From the cell containing the given text, extract its center point as [x, y] coordinate. 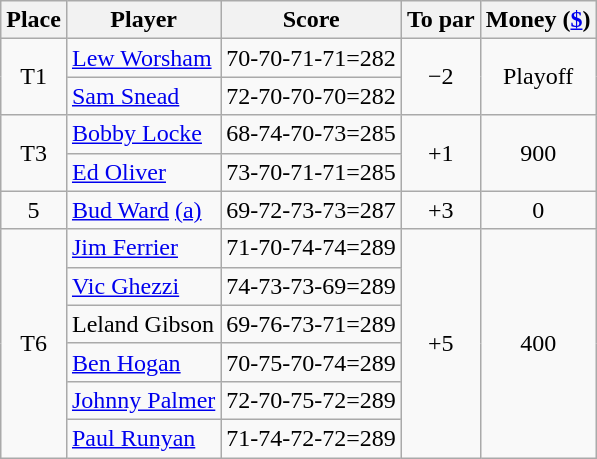
71-70-74-74=289 [312, 248]
70-70-71-71=282 [312, 58]
+5 [440, 343]
T1 [34, 77]
Paul Runyan [143, 438]
71-74-72-72=289 [312, 438]
Place [34, 20]
Sam Snead [143, 96]
Ben Hogan [143, 362]
400 [538, 343]
72-70-75-72=289 [312, 400]
−2 [440, 77]
900 [538, 153]
Johnny Palmer [143, 400]
69-76-73-71=289 [312, 324]
Player [143, 20]
Bud Ward (a) [143, 210]
5 [34, 210]
73-70-71-71=285 [312, 172]
74-73-73-69=289 [312, 286]
Leland Gibson [143, 324]
Jim Ferrier [143, 248]
T6 [34, 343]
70-75-70-74=289 [312, 362]
Playoff [538, 77]
Lew Worsham [143, 58]
Ed Oliver [143, 172]
72-70-70-70=282 [312, 96]
69-72-73-73=287 [312, 210]
Score [312, 20]
0 [538, 210]
To par [440, 20]
+1 [440, 153]
Vic Ghezzi [143, 286]
+3 [440, 210]
T3 [34, 153]
Money ($) [538, 20]
68-74-70-73=285 [312, 134]
Bobby Locke [143, 134]
